Provide the [X, Y] coordinate of the cell's center where the given text is located.  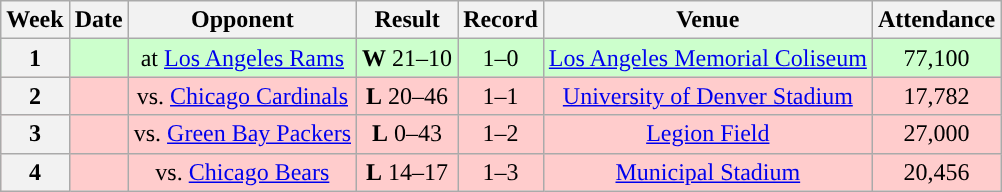
Legion Field [708, 134]
L 20–46 [408, 96]
Result [408, 20]
L 14–17 [408, 172]
1–2 [501, 134]
vs. Chicago Cardinals [242, 96]
Attendance [936, 20]
Week [35, 20]
University of Denver Stadium [708, 96]
17,782 [936, 96]
1–1 [501, 96]
1–3 [501, 172]
20,456 [936, 172]
W 21–10 [408, 58]
3 [35, 134]
vs. Chicago Bears [242, 172]
Venue [708, 20]
vs. Green Bay Packers [242, 134]
Date [98, 20]
Record [501, 20]
L 0–43 [408, 134]
Los Angeles Memorial Coliseum [708, 58]
27,000 [936, 134]
at Los Angeles Rams [242, 58]
1–0 [501, 58]
Opponent [242, 20]
77,100 [936, 58]
1 [35, 58]
Municipal Stadium [708, 172]
4 [35, 172]
2 [35, 96]
